Return [x, y] of the center of cell containing provided text 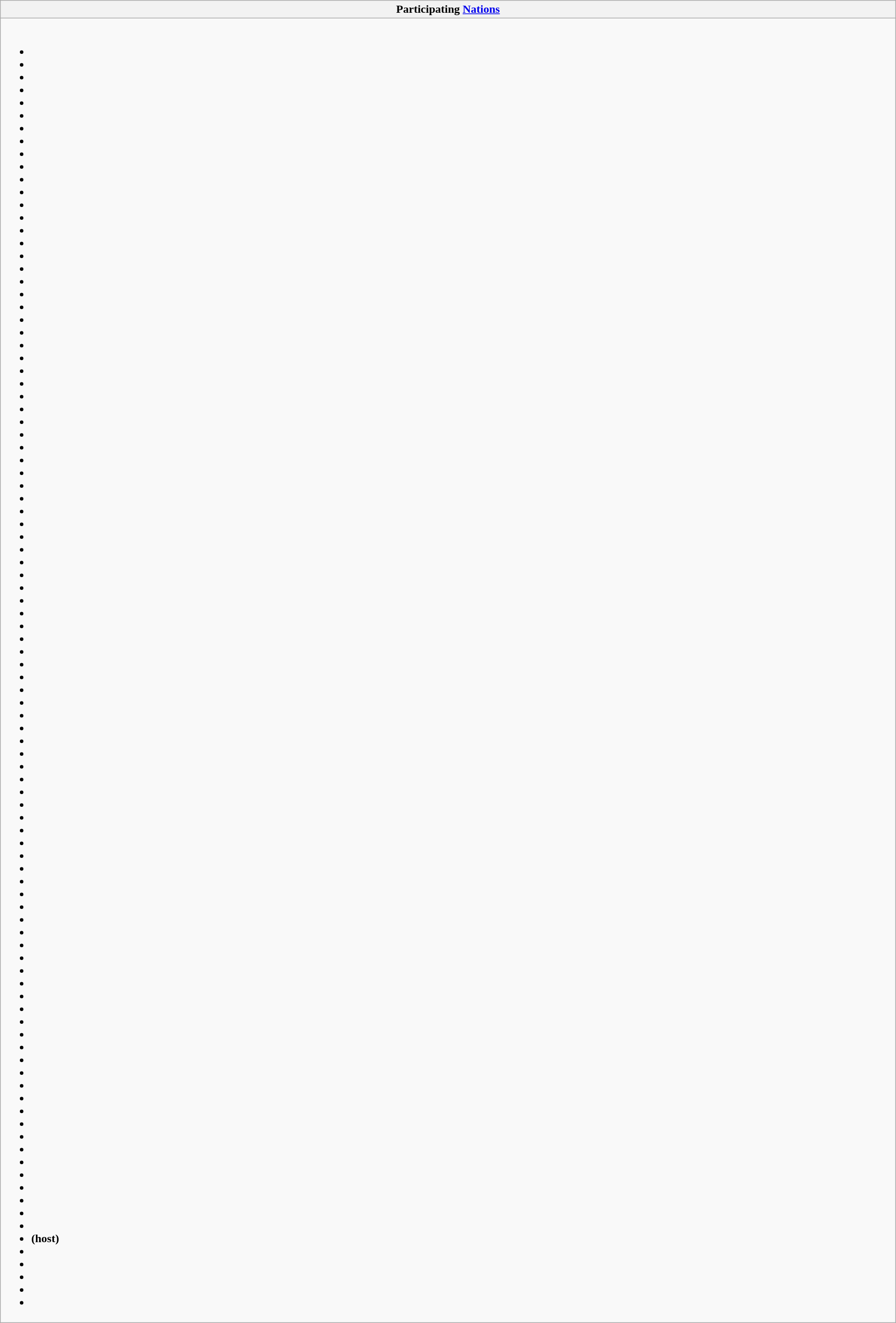
Participating Nations [448, 9]
(host) [448, 670]
